Locate the cell with the specified text and output its (x, y) center coordinate. 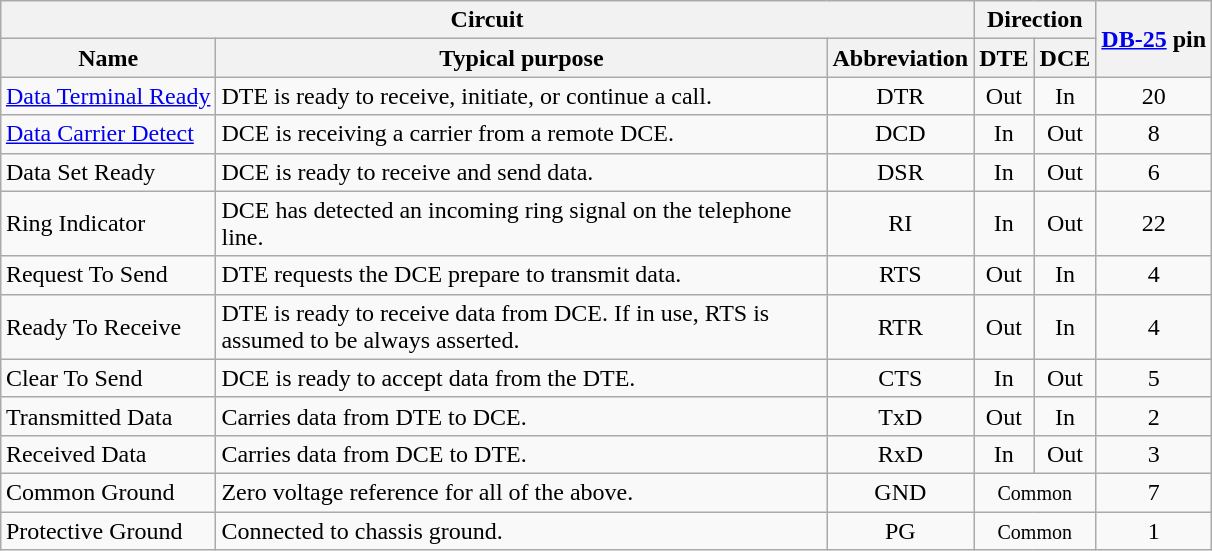
Ring Indicator (108, 224)
DTE requests the DCE prepare to transmit data. (522, 275)
3 (1154, 454)
DCE is ready to accept data from the DTE. (522, 378)
DTE (1004, 58)
20 (1154, 96)
DTE is ready to receive, initiate, or continue a call. (522, 96)
7 (1154, 492)
2 (1154, 416)
CTS (900, 378)
DCE (1065, 58)
RI (900, 224)
Direction (1035, 20)
Carries data from DTE to DCE. (522, 416)
1 (1154, 531)
Circuit (486, 20)
Data Set Ready (108, 172)
Data Carrier Detect (108, 134)
RTR (900, 326)
Protective Ground (108, 531)
Connected to chassis ground. (522, 531)
DCD (900, 134)
6 (1154, 172)
DCE is receiving a carrier from a remote DCE. (522, 134)
Abbreviation (900, 58)
Received Data (108, 454)
RxD (900, 454)
DB-25 pin (1154, 39)
DTE is ready to receive data from DCE. If in use, RTS is assumed to be always asserted. (522, 326)
22 (1154, 224)
DSR (900, 172)
GND (900, 492)
Zero voltage reference for all of the above. (522, 492)
Request To Send (108, 275)
TxD (900, 416)
Carries data from DCE to DTE. (522, 454)
Typical purpose (522, 58)
Name (108, 58)
DCE is ready to receive and send data. (522, 172)
Ready To Receive (108, 326)
Transmitted Data (108, 416)
PG (900, 531)
RTS (900, 275)
Data Terminal Ready (108, 96)
8 (1154, 134)
DTR (900, 96)
Common Ground (108, 492)
5 (1154, 378)
DCE has detected an incoming ring signal on the telephone line. (522, 224)
Clear To Send (108, 378)
